Determine the (X, Y) coordinate at the center of the cell enclosing the given text.  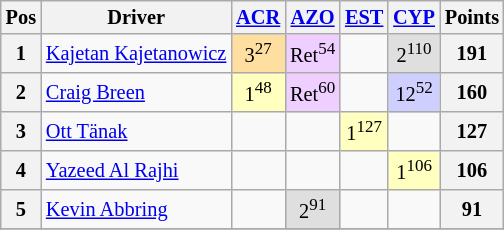
EST (364, 17)
148 (258, 92)
AZO (312, 17)
Kevin Abbring (136, 210)
127 (472, 132)
327 (258, 54)
Yazeed Al Rajhi (136, 170)
1106 (414, 170)
Pos (21, 17)
91 (472, 210)
Ret60 (312, 92)
4 (21, 170)
106 (472, 170)
ACR (258, 17)
Ott Tänak (136, 132)
160 (472, 92)
Points (472, 17)
2110 (414, 54)
291 (312, 210)
191 (472, 54)
1252 (414, 92)
1127 (364, 132)
5 (21, 210)
CYP (414, 17)
Ret54 (312, 54)
3 (21, 132)
Craig Breen (136, 92)
Driver (136, 17)
Kajetan Kajetanowicz (136, 54)
2 (21, 92)
1 (21, 54)
